Pinpoint the cell where the given text exists, returning its (X, Y) midpoint coordinate. 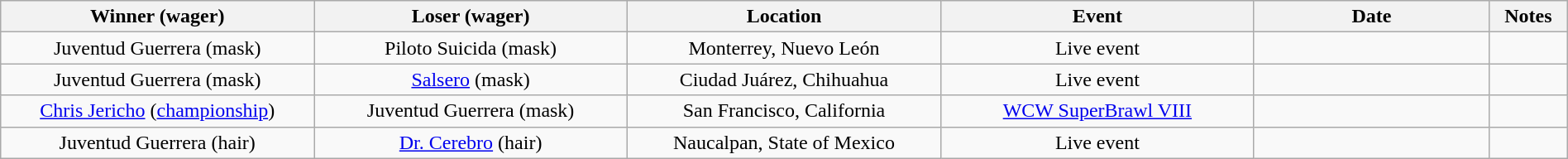
Event (1097, 17)
Piloto Suicida (mask) (471, 48)
Salsero (mask) (471, 79)
Location (784, 17)
Juventud Guerrera (hair) (157, 142)
Date (1371, 17)
Monterrey, Nuevo León (784, 48)
Naucalpan, State of Mexico (784, 142)
San Francisco, California (784, 111)
Loser (wager) (471, 17)
Winner (wager) (157, 17)
Notes (1528, 17)
Ciudad Juárez, Chihuahua (784, 79)
Dr. Cerebro (hair) (471, 142)
WCW SuperBrawl VIII (1097, 111)
Chris Jericho (championship) (157, 111)
